Return (x, y) of the center of cell containing provided text 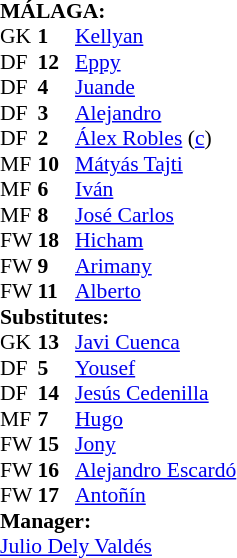
Antoñín (156, 495)
Jony (156, 445)
Alberto (156, 291)
Hicham (156, 241)
9 (57, 266)
Mátyás Tajti (156, 164)
14 (57, 393)
Álex Robles (c) (156, 139)
1 (57, 37)
Arimany (156, 266)
Javi Cuenca (156, 343)
Alejandro (156, 113)
Substitutes: (118, 317)
18 (57, 241)
3 (57, 113)
11 (57, 291)
2 (57, 139)
7 (57, 419)
Hugo (156, 419)
Iván (156, 189)
17 (57, 495)
Juande (156, 87)
Kellyan (156, 37)
6 (57, 189)
15 (57, 445)
16 (57, 470)
12 (57, 62)
8 (57, 215)
Jesús Cedenilla (156, 393)
Yousef (156, 368)
Manager: (118, 521)
Eppy (156, 62)
10 (57, 164)
5 (57, 368)
4 (57, 87)
13 (57, 343)
Alejandro Escardó (156, 470)
José Carlos (156, 215)
